Determine the (X, Y) coordinate at the center of the cell enclosing the given text.  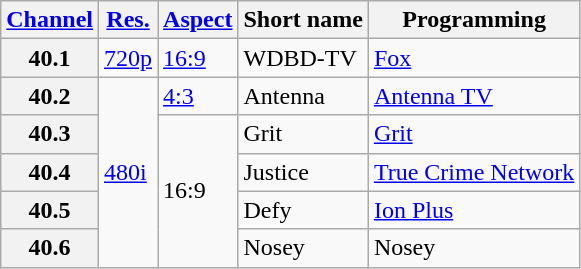
Ion Plus (474, 210)
Fox (474, 58)
40.1 (50, 58)
Res. (128, 20)
40.6 (50, 248)
True Crime Network (474, 172)
40.5 (50, 210)
Short name (303, 20)
480i (128, 172)
40.2 (50, 96)
Defy (303, 210)
40.4 (50, 172)
Justice (303, 172)
4:3 (198, 96)
Channel (50, 20)
40.3 (50, 134)
WDBD-TV (303, 58)
Antenna (303, 96)
Programming (474, 20)
Antenna TV (474, 96)
Aspect (198, 20)
720p (128, 58)
